Search for the cell housing the specified text and yield its [X, Y] center coordinate. 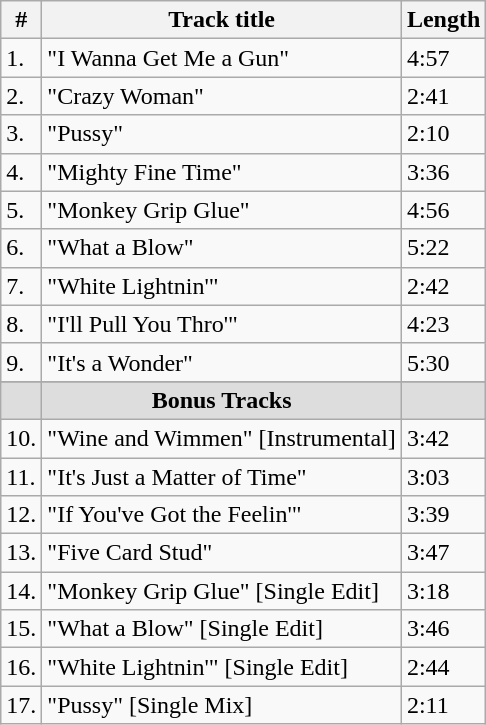
Track title [222, 20]
"It's a Wonder" [222, 362]
"What a Blow" [Single Edit] [222, 629]
"Crazy Woman" [222, 96]
7. [22, 286]
3. [22, 134]
"Pussy" [Single Mix] [222, 705]
3:39 [443, 515]
3:42 [443, 438]
"What a Blow" [222, 248]
4. [22, 172]
2. [22, 96]
"White Lightnin'" [222, 286]
3:36 [443, 172]
2:41 [443, 96]
4:56 [443, 210]
"White Lightnin'" [Single Edit] [222, 667]
16. [22, 667]
# [22, 20]
4:57 [443, 58]
5:30 [443, 362]
2:42 [443, 286]
9. [22, 362]
3:03 [443, 477]
3:18 [443, 591]
6. [22, 248]
"It's Just a Matter of Time" [222, 477]
2:10 [443, 134]
14. [22, 591]
11. [22, 477]
8. [22, 324]
"I'll Pull You Thro'" [222, 324]
2:44 [443, 667]
5:22 [443, 248]
"Pussy" [222, 134]
1. [22, 58]
12. [22, 515]
Bonus Tracks [222, 400]
3:46 [443, 629]
"I Wanna Get Me a Gun" [222, 58]
2:11 [443, 705]
10. [22, 438]
4:23 [443, 324]
"Wine and Wimmen" [Instrumental] [222, 438]
15. [22, 629]
"Mighty Fine Time" [222, 172]
17. [22, 705]
5. [22, 210]
3:47 [443, 553]
"If You've Got the Feelin'" [222, 515]
Length [443, 20]
13. [22, 553]
"Monkey Grip Glue" [222, 210]
"Monkey Grip Glue" [Single Edit] [222, 591]
"Five Card Stud" [222, 553]
